Locate the cell with the specified text and output its (X, Y) center coordinate. 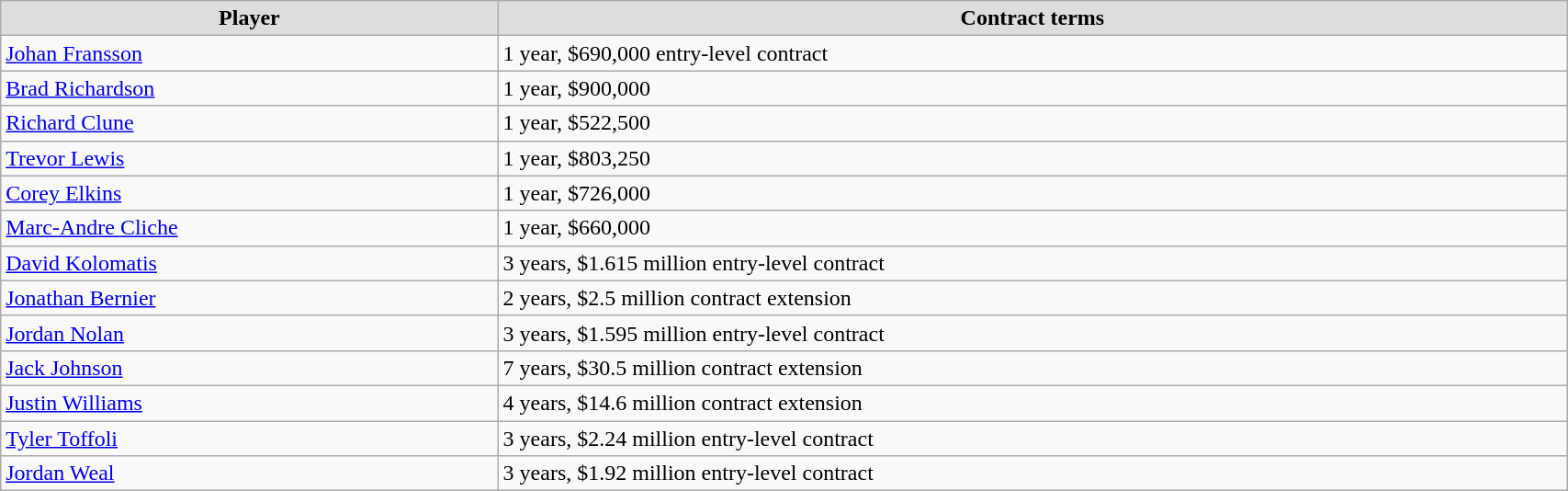
Johan Fransson (250, 53)
1 year, $900,000 (1032, 88)
Jordan Nolan (250, 333)
Tyler Toffoli (250, 439)
2 years, $2.5 million contract extension (1032, 298)
3 years, $1.595 million entry-level contract (1032, 333)
3 years, $1.92 million entry-level contract (1032, 474)
Marc-Andre Cliche (250, 228)
1 year, $690,000 entry-level contract (1032, 53)
Contract terms (1032, 18)
Brad Richardson (250, 88)
1 year, $660,000 (1032, 228)
Richard Clune (250, 123)
Jonathan Bernier (250, 298)
7 years, $30.5 million contract extension (1032, 368)
Corey Elkins (250, 193)
Player (250, 18)
3 years, $1.615 million entry-level contract (1032, 263)
4 years, $14.6 million contract extension (1032, 403)
Justin Williams (250, 403)
Jack Johnson (250, 368)
David Kolomatis (250, 263)
Jordan Weal (250, 474)
1 year, $726,000 (1032, 193)
1 year, $522,500 (1032, 123)
3 years, $2.24 million entry-level contract (1032, 439)
Trevor Lewis (250, 158)
1 year, $803,250 (1032, 158)
